Return [x, y] of the center of cell containing provided text 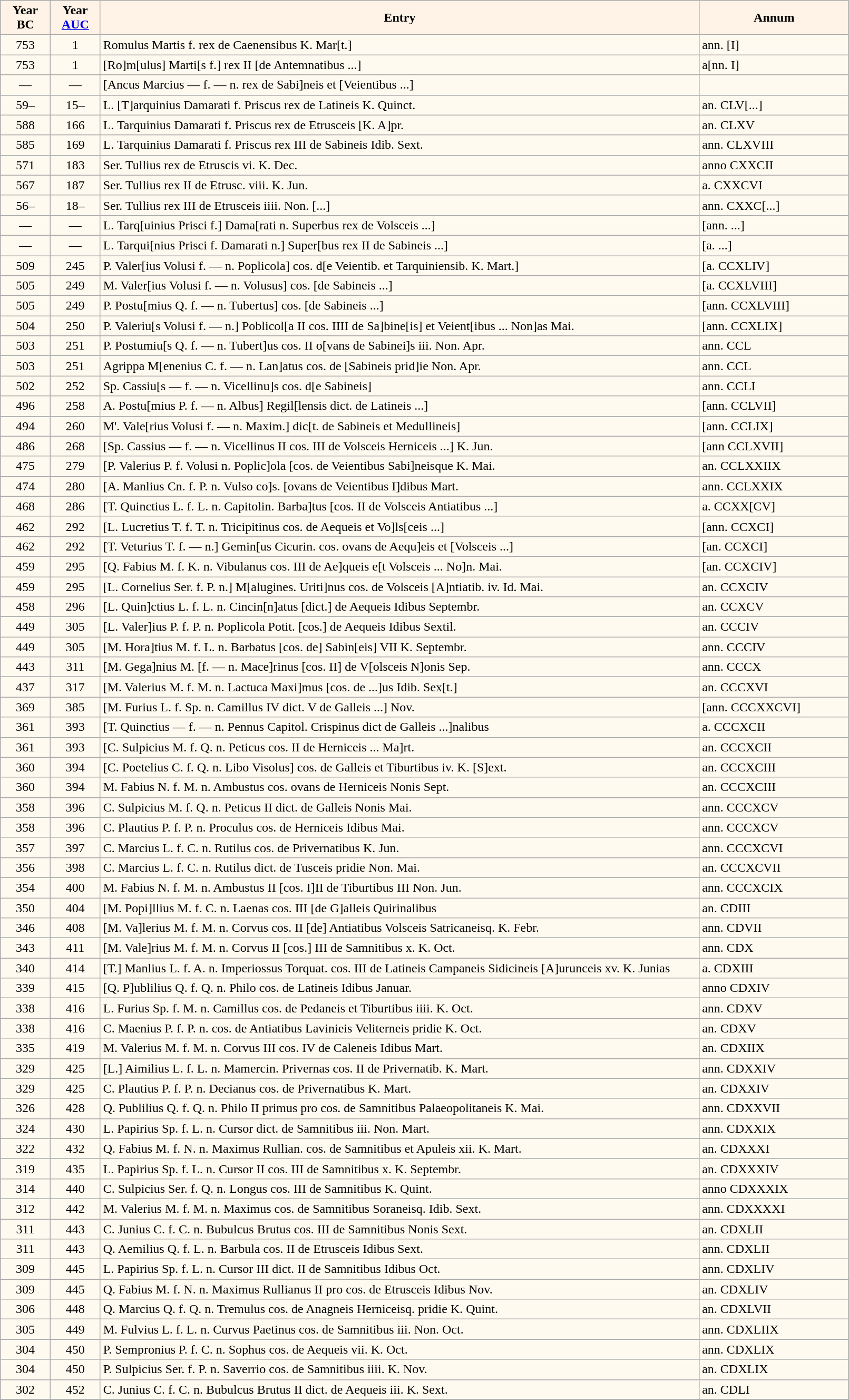
L. Furius Sp. f. M. n. Camillus cos. de Pedaneis et Tiburtibus iiii. K. Oct. [399, 1008]
[L. Quin]ctius L. f. L. n. Cincin[n]atus [dict.] de Aequeis Idibus Septembr. [399, 607]
ann. CDXV [774, 1008]
a. CCCXCII [774, 727]
L. Tarqui[nius Prisci f. Damarati n.] Super[bus rex II de Sabineis ...] [399, 245]
326 [25, 1108]
415 [75, 988]
Entry [399, 18]
442 [75, 1209]
440 [75, 1189]
ann. CDX [774, 948]
L. [T]arquinius Damarati f. Priscus rex de Latineis K. Quinct. [399, 105]
[a. ...] [774, 245]
an. CCCXCII [774, 747]
a[nn. I] [774, 65]
ann. CDXXVII [774, 1108]
335 [25, 1048]
[M. Hora]tius M. f. L. n. Barbatus [cos. de] Sabin[eis] VII K. Septembr. [399, 647]
Q. Fabius M. f. N. n. Maximus Rullianus II pro cos. de Etrusceis Idibus Nov. [399, 1289]
385 [75, 707]
C. Junius C. f. C. n. Bubulcus Brutus cos. III de Samnitibus Nonis Sext. [399, 1229]
[ann. CCCXXCVI] [774, 707]
[M. Va]lerius M. f. M. n. Corvus cos. II [de] Antiatibus Volsceis Satricaneisq. K. Febr. [399, 928]
435 [75, 1169]
268 [75, 446]
P. Postumiu[s Q. f. — n. Tubert]us cos. II o[vans de Sabinei]s iii. Non. Apr. [399, 346]
[M. Vale]rius M. f. M. n. Corvus II [cos.] III de Samnitibus x. K. Oct. [399, 948]
[C. Sulpicius M. f. Q. n. Peticus cos. II de Herniceis ... Ma]rt. [399, 747]
585 [25, 145]
486 [25, 446]
[T. Quinctius — f. — n. Pennus Capitol. Crispinus dict de Galleis ...]nalibus [399, 727]
350 [25, 907]
P. Sempronius P. f. C. n. Sophus cos. de Aequeis vii. K. Oct. [399, 1349]
ann. CDXXIX [774, 1128]
312 [25, 1209]
[ann. CCLVII] [774, 406]
437 [25, 687]
an. CCCXCVII [774, 867]
452 [75, 1389]
260 [75, 426]
Q. Aemilius Q. f. L. n. Barbula cos. II de Etrusceis Idibus Sext. [399, 1249]
C. Plautius P. f. P. n. Proculus cos. de Herniceis Idibus Mai. [399, 827]
369 [25, 707]
306 [25, 1309]
[L. Cornelius Ser. f. P. n.] M[alugines. Uriti]nus cos. de Volsceis [A]ntiatib. iv. Id. Mai. [399, 587]
250 [75, 326]
279 [75, 466]
428 [75, 1108]
319 [25, 1169]
YearBC [25, 18]
411 [75, 948]
357 [25, 847]
448 [75, 1309]
314 [25, 1189]
M. Valerius M. f. M. n. Maximus cos. de Samnitibus Soraneisq. Idib. Sext. [399, 1209]
397 [75, 847]
P. Postu[mius Q. f. — n. Tubertus] cos. [de Sabineis ...] [399, 306]
Romulus Martis f. rex de Caenensibus K. Mar[t.] [399, 45]
324 [25, 1128]
an. CDXLIX [774, 1369]
[ann. CCXLVIII] [774, 306]
L. Papirius Sp. f. L. n. Cursor dict. de Samnitibus iii. Non. Mart. [399, 1128]
an. CDXLVII [774, 1309]
169 [75, 145]
a. CCXX[CV] [774, 506]
ann. CDVII [774, 928]
502 [25, 386]
a. CDXIII [774, 968]
ann. CCCXCVI [774, 847]
anno CXXCII [774, 165]
[Sp. Cassius — f. — n. Vicellinus II cos. III de Volsceis Herniceis ...] K. Jun. [399, 446]
A. Postu[mius P. f. — n. Albus] Regil[lensis dict. de Latineis ...] [399, 406]
588 [25, 125]
458 [25, 607]
ann. CDXXIV [774, 1068]
an. CDXV [774, 1028]
296 [75, 607]
[Ro]m[ulus] Marti[s f.] rex II [de Antemnatibus ...] [399, 65]
Agrippa M[enenius C. f. — n. Lan]atus cos. de [Sabineis prid]ie Non. Apr. [399, 366]
280 [75, 486]
[M. Popi]llius M. f. C. n. Laenas cos. III [de G]alleis Quirinalibus [399, 907]
an. CDXXIV [774, 1088]
509 [25, 265]
15– [75, 105]
187 [75, 185]
L. Tarq[uinius Prisci f.] Dama[rati n. Superbus rex de Volsceis ...] [399, 225]
M. Fabius N. f. M. n. Ambustus II [cos. I]II de Tiburtibus III Non. Jun. [399, 887]
[Q. Fabius M. f. K. n. Vibulanus cos. III de Ae]queis e[t Volsceis ... No]n. Mai. [399, 566]
504 [25, 326]
166 [75, 125]
Ser. Tullius rex III de Etrusceis iiii. Non. [...] [399, 205]
ann. [I] [774, 45]
C. Maenius P. f. P. n. cos. de Antiatibus Lavinieis Veliterneis pridie K. Oct. [399, 1028]
an. CDXIIX [774, 1048]
[L.] Aimilius L. f. L. n. Mamercin. Privernas cos. II de Privernatib. K. Mart. [399, 1068]
496 [25, 406]
M. Fabius N. f. M. n. Ambustus cos. ovans de Herniceis Nonis Sept. [399, 787]
Annum [774, 18]
[P. Valerius P. f. Volusi n. Poplic]ola [cos. de Veientibus Sabi]neisque K. Mai. [399, 466]
404 [75, 907]
M. Valerius M. f. M. n. Corvus III cos. IV de Caleneis Idibus Mart. [399, 1048]
ann. CDXLIV [774, 1269]
286 [75, 506]
an. CDXXXI [774, 1148]
C. Marcius L. f. C. n. Rutilus cos. de Privernatibus K. Jun. [399, 847]
an. CCLXXIIX [774, 466]
[L. Valer]ius P. f. P. n. Poplicola Potit. [cos.] de Aequeis Idibus Sextil. [399, 627]
[a. CCXLIV] [774, 265]
M. Fulvius L. f. L. n. Curvus Paetinus cos. de Samnitibus iii. Non. Oct. [399, 1329]
Q. Publilius Q. f. Q. n. Philo II primus pro cos. de Samnitibus Palaeopolitaneis K. Mai. [399, 1108]
[ann. ...] [774, 225]
474 [25, 486]
an. CDIII [774, 907]
183 [75, 165]
430 [75, 1128]
[M. Valerius M. f. M. n. Lactuca Maxi]mus [cos. de ...]us Idib. Sex[t.] [399, 687]
an. CCCXVI [774, 687]
[an. CCXCIV] [774, 566]
[M. Gega]nius M. [f. — n. Mace]rinus [cos. II] de V[olsceis N]onis Sep. [399, 667]
[Q. P]ublilius Q. f. Q. n. Philo cos. de Latineis Idibus Januar. [399, 988]
M. Valer[ius Volusi f. — n. Volusus] cos. [de Sabineis ...] [399, 286]
[a. CCXLVIII] [774, 286]
432 [75, 1148]
C. Sulpicius Ser. f. Q. n. Longus cos. III de Samnitibus K. Quint. [399, 1189]
ann. CDXLII [774, 1249]
L. Papirius Sp. f. L. n. Cursor III dict. II de Samnitibus Idibus Oct. [399, 1269]
[L. Lucretius T. f. T. n. Tricipitinus cos. de Aequeis et Vo]ls[ceis ...] [399, 526]
L. Tarquinius Damarati f. Priscus rex III de Sabineis Idib. Sext. [399, 145]
C. Marcius L. f. C. n. Rutilus dict. de Tusceis pridie Non. Mai. [399, 867]
[ann. CCXCI] [774, 526]
[ann. CCLIX] [774, 426]
354 [25, 887]
567 [25, 185]
ann. CDXXXXI [774, 1209]
an. CDLI [774, 1389]
[T. Veturius T. f. — n.] Gemin[us Cicurin. cos. ovans de Aequ]eis et [Volsceis ...] [399, 546]
ann. CDXLIX [774, 1349]
an. CCXCV [774, 607]
245 [75, 265]
[ann CCLXVII] [774, 446]
Ser. Tullius rex II de Etrusc. viii. K. Jun. [399, 185]
anno CDXXXIX [774, 1189]
340 [25, 968]
[an. CCXCI] [774, 546]
anno CDXIV [774, 988]
[M. Furius L. f. Sp. n. Camillus IV dict. V de Galleis ...] Nov. [399, 707]
571 [25, 165]
C. Plautius P. f. P. n. Decianus cos. de Privernatibus K. Mart. [399, 1088]
356 [25, 867]
ann. CXXC[...] [774, 205]
an. CCCIV [774, 627]
C. Junius C. f. C. n. Bubulcus Brutus II dict. de Aequeis iii. K. Sext. [399, 1389]
an. CCXCIV [774, 587]
an. CDXXXIV [774, 1169]
59– [25, 105]
Q. Fabius M. f. N. n. Maximus Rullian. cos. de Samnitibus et Apuleis xii. K. Mart. [399, 1148]
a. CXXCVI [774, 185]
419 [75, 1048]
398 [75, 867]
ann. CCCXCIX [774, 887]
Q. Marcius Q. f. Q. n. Tremulus cos. de Anagneis Herniceisq. pridie K. Quint. [399, 1309]
408 [75, 928]
317 [75, 687]
ann. CDXLIIX [774, 1329]
ann. CCLXXIX [774, 486]
346 [25, 928]
ann. CCLI [774, 386]
400 [75, 887]
252 [75, 386]
302 [25, 1389]
Ser. Tullius rex de Etruscis vi. K. Dec. [399, 165]
414 [75, 968]
494 [25, 426]
ann. CCCX [774, 667]
M'. Vale[rius Volusi f. — n. Maxim.] dic[t. de Sabineis et Medullineis] [399, 426]
[T.] Manlius L. f. A. n. Imperiossus Torquat. cos. III de Latineis Campaneis Sidicineis [A]urunceis xv. K. Junias [399, 968]
an. CDXLII [774, 1229]
[ann. CCXLIX] [774, 326]
[C. Poetelius C. f. Q. n. Libo Visolus] cos. de Galleis et Tiburtibus iv. K. [S]ext. [399, 767]
258 [75, 406]
L. Tarquinius Damarati f. Priscus rex de Etrusceis [K. A]pr. [399, 125]
475 [25, 466]
an. CLXV [774, 125]
343 [25, 948]
an. CLV[...] [774, 105]
an. CDXLIV [774, 1289]
P. Valeriu[s Volusi f. — n.] Poblicol[a II cos. IIII de Sa]bine[is] et Veient[ibus ... Non]as Mai. [399, 326]
P. Sulpicius Ser. f. P. n. Saverrio cos. de Samnitibus iiii. K. Nov. [399, 1369]
[A. Manlius Cn. f. P. n. Vulso co]s. [ovans de Veientibus I]dibus Mart. [399, 486]
322 [25, 1148]
ann. CLXVIII [774, 145]
Sp. Cassiu[s — f. — n. Vicellinu]s cos. d[e Sabineis] [399, 386]
L. Papirius Sp. f. L. n. Cursor II cos. III de Samnitibus x. K. Septembr. [399, 1169]
468 [25, 506]
C. Sulpicius M. f. Q. n. Peticus II dict. de Galleis Nonis Mai. [399, 807]
18– [75, 205]
[T. Quinctius L. f. L. n. Capitolin. Barba]tus [cos. II de Volsceis Antiatibus ...] [399, 506]
YearAUC [75, 18]
339 [25, 988]
ann. CCCIV [774, 647]
56– [25, 205]
[Ancus Marcius — f. — n. rex de Sabi]neis et [Veientibus ...] [399, 85]
P. Valer[ius Volusi f. — n. Poplicola] cos. d[e Veientib. et Tarquiniensib. K. Mart.] [399, 265]
